Capture the cell that displays the provided text and extract its [X, Y] central coordinate. 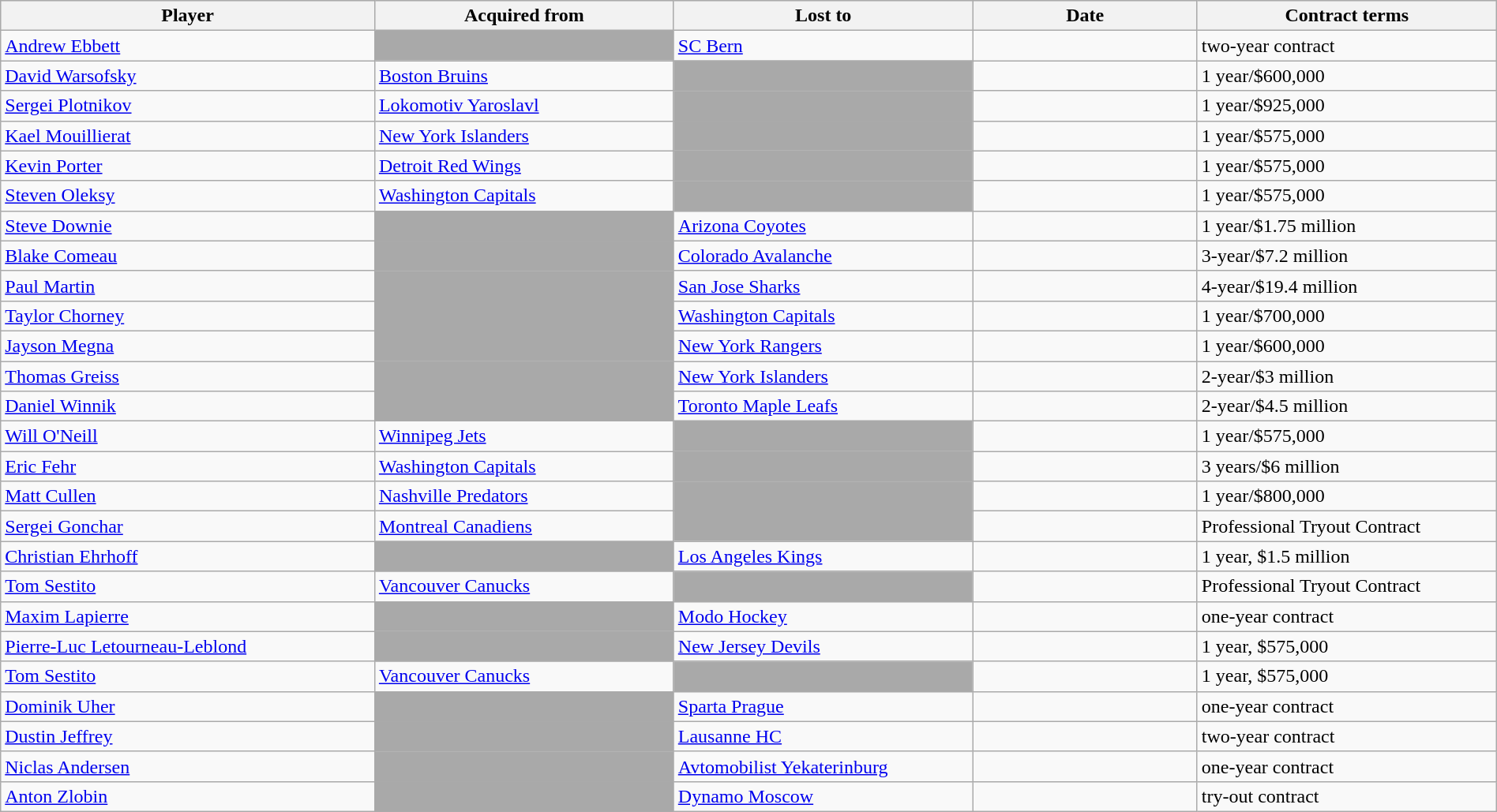
Contract terms [1347, 16]
2-year/$3 million [1347, 376]
Matt Cullen [188, 496]
1 year/$925,000 [1347, 106]
4-year/$19.4 million [1347, 286]
1 year, $1.5 million [1347, 556]
Jayson Megna [188, 346]
Paul Martin [188, 286]
Winnipeg Jets [524, 436]
Nashville Predators [524, 496]
Blake Comeau [188, 256]
Kael Mouillierat [188, 136]
1 year/$1.75 million [1347, 226]
Detroit Red Wings [524, 166]
Sergei Plotnikov [188, 106]
try-out contract [1347, 796]
Christian Ehrhoff [188, 556]
3-year/$7.2 million [1347, 256]
Kevin Porter [188, 166]
Player [188, 16]
Sparta Prague [823, 706]
New York Rangers [823, 346]
Dynamo Moscow [823, 796]
Montreal Canadiens [524, 526]
Boston Bruins [524, 76]
3 years/$6 million [1347, 466]
Sergei Gonchar [188, 526]
Lokomotiv Yaroslavl [524, 106]
Toronto Maple Leafs [823, 406]
Daniel Winnik [188, 406]
San Jose Sharks [823, 286]
New Jersey Devils [823, 646]
Date [1085, 16]
Los Angeles Kings [823, 556]
Lausanne HC [823, 736]
Eric Fehr [188, 466]
SC Bern [823, 46]
Niclas Andersen [188, 766]
Steven Oleksy [188, 196]
David Warsofsky [188, 76]
Steve Downie [188, 226]
Avtomobilist Yekaterinburg [823, 766]
Anton Zlobin [188, 796]
Pierre-Luc Letourneau-Leblond [188, 646]
Acquired from [524, 16]
Colorado Avalanche [823, 256]
Lost to [823, 16]
Arizona Coyotes [823, 226]
1 year/$700,000 [1347, 316]
Will O'Neill [188, 436]
2-year/$4.5 million [1347, 406]
Dominik Uher [188, 706]
Dustin Jeffrey [188, 736]
Taylor Chorney [188, 316]
1 year/$800,000 [1347, 496]
Thomas Greiss [188, 376]
Andrew Ebbett [188, 46]
Maxim Lapierre [188, 616]
Modo Hockey [823, 616]
